Output the (x, y) coordinate of the center of the cell containing the given text.  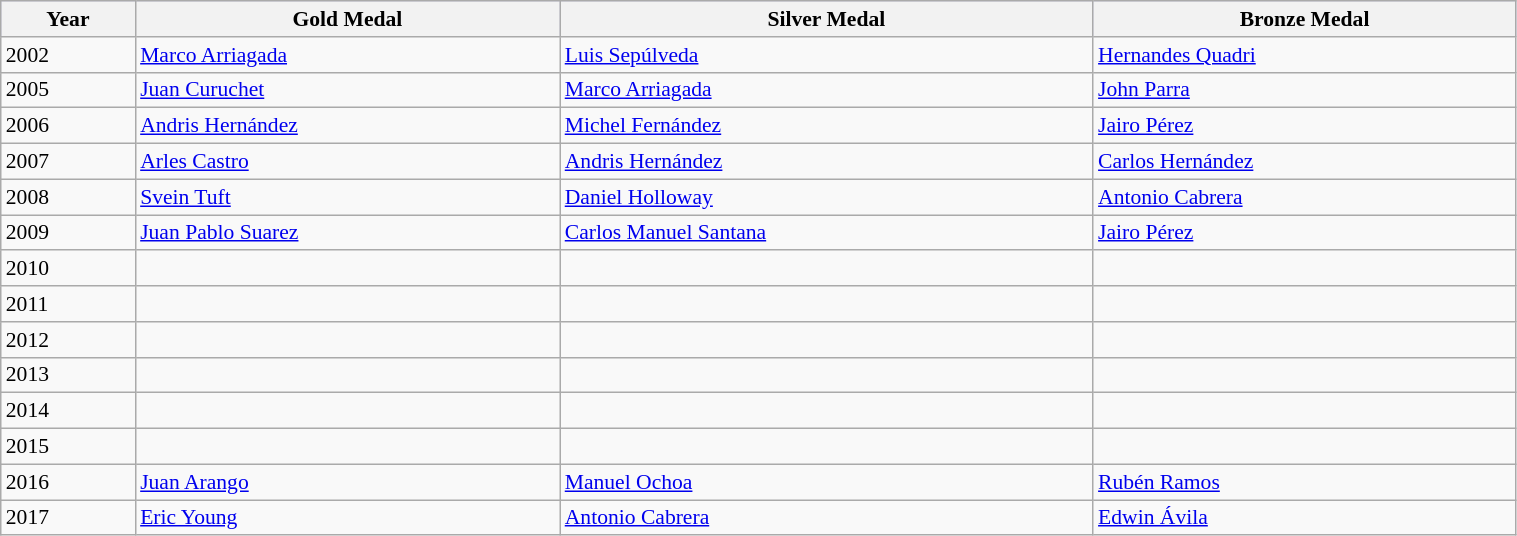
Gold Medal (348, 19)
Hernandes Quadri (1304, 55)
2008 (68, 197)
Juan Pablo Suarez (348, 233)
Eric Young (348, 518)
John Parra (1304, 90)
Year (68, 19)
Arles Castro (348, 162)
Edwin Ávila (1304, 518)
2005 (68, 90)
Silver Medal (826, 19)
Juan Arango (348, 482)
2009 (68, 233)
2010 (68, 269)
2007 (68, 162)
Svein Tuft (348, 197)
Daniel Holloway (826, 197)
2017 (68, 518)
Luis Sepúlveda (826, 55)
2011 (68, 304)
Juan Curuchet (348, 90)
2012 (68, 340)
2013 (68, 375)
Rubén Ramos (1304, 482)
Carlos Manuel Santana (826, 233)
Manuel Ochoa (826, 482)
2016 (68, 482)
Michel Fernández (826, 126)
Bronze Medal (1304, 19)
2006 (68, 126)
2015 (68, 447)
2014 (68, 411)
2002 (68, 55)
Carlos Hernández (1304, 162)
